Find where the given text appears and provide that cell's center as (X, Y) coordinate. 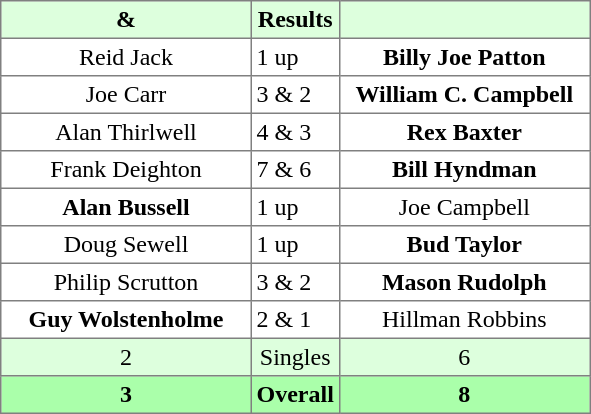
6 (464, 357)
Alan Thirlwell (126, 132)
Overall (295, 395)
William C. Campbell (464, 95)
Guy Wolstenholme (126, 320)
Results (295, 20)
Rex Baxter (464, 132)
4 & 3 (295, 132)
8 (464, 395)
Frank Deighton (126, 170)
Alan Bussell (126, 207)
Doug Sewell (126, 245)
Bud Taylor (464, 245)
& (126, 20)
Singles (295, 357)
2 (126, 357)
Billy Joe Patton (464, 57)
7 & 6 (295, 170)
Hillman Robbins (464, 320)
3 (126, 395)
2 & 1 (295, 320)
Joe Campbell (464, 207)
Philip Scrutton (126, 282)
Reid Jack (126, 57)
Mason Rudolph (464, 282)
Joe Carr (126, 95)
Bill Hyndman (464, 170)
